Detect which cell encompasses the target text, then output its [x, y] center coordinate. 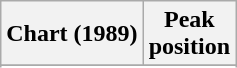
Chart (1989) [72, 34]
Peakposition [189, 34]
